Capture the cell that displays the provided text and extract its [x, y] central coordinate. 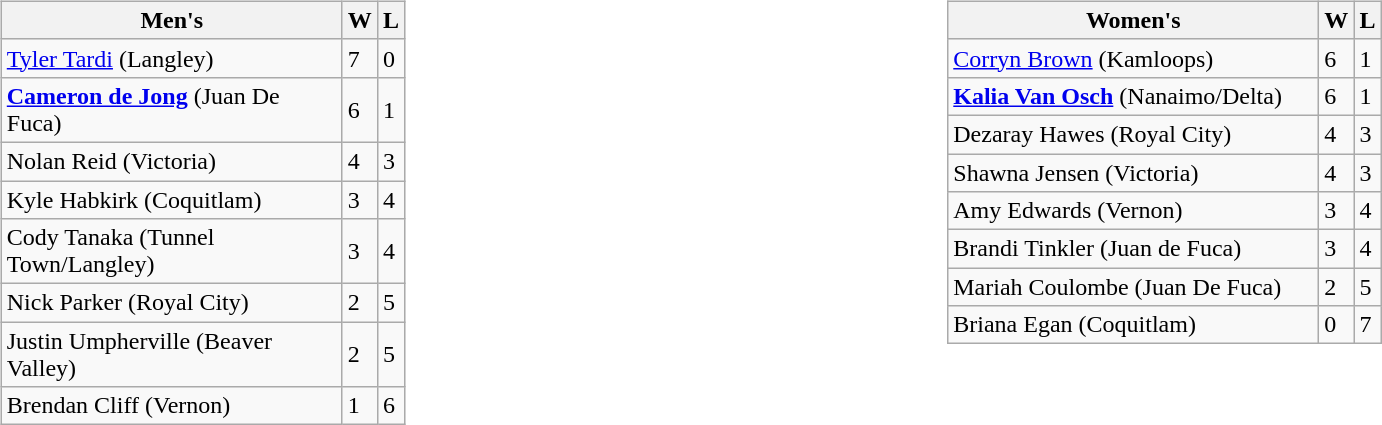
Men's [172, 20]
Corryn Brown (Kamloops) [1134, 58]
Justin Umpherville (Beaver Valley) [172, 354]
Amy Edwards (Vernon) [1134, 211]
Nick Parker (Royal City) [172, 303]
Brendan Cliff (Vernon) [172, 406]
Mariah Coulombe (Juan De Fuca) [1134, 287]
Cameron de Jong (Juan De Fuca) [172, 110]
Tyler Tardi (Langley) [172, 58]
Dezaray Hawes (Royal City) [1134, 134]
Women's [1134, 20]
Brandi Tinkler (Juan de Fuca) [1134, 249]
Briana Egan (Coquitlam) [1134, 325]
Shawna Jensen (Victoria) [1134, 173]
Nolan Reid (Victoria) [172, 161]
Kalia Van Osch (Nanaimo/Delta) [1134, 96]
Kyle Habkirk (Coquitlam) [172, 199]
Cody Tanaka (Tunnel Town/Langley) [172, 252]
